Output the [X, Y] coordinate of the center of the cell containing the given text.  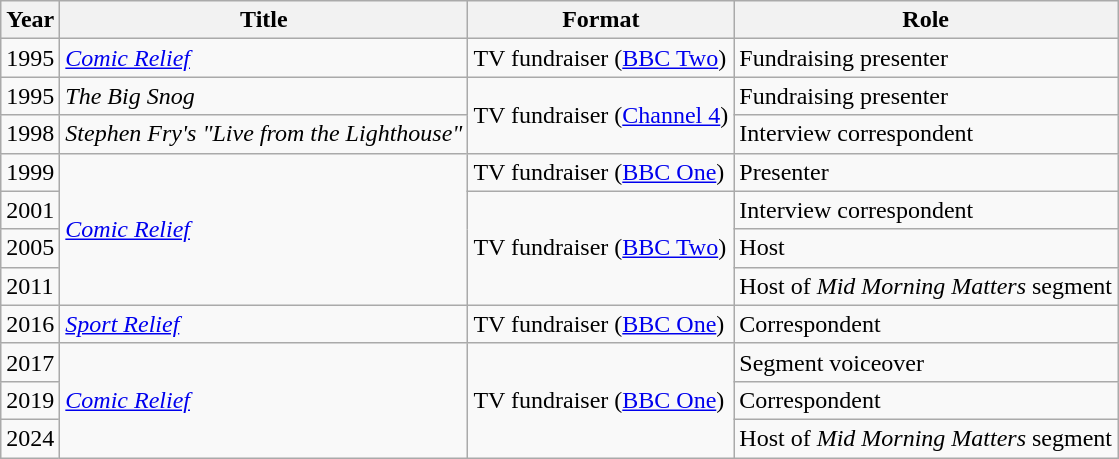
1998 [30, 134]
2024 [30, 438]
Presenter [926, 172]
2001 [30, 210]
2016 [30, 324]
The Big Snog [264, 96]
Title [264, 20]
2019 [30, 400]
2017 [30, 362]
Sport Relief [264, 324]
Role [926, 20]
TV fundraiser (Channel 4) [601, 115]
Host [926, 248]
2005 [30, 248]
Year [30, 20]
2011 [30, 286]
1999 [30, 172]
Format [601, 20]
Segment voiceover [926, 362]
Stephen Fry's "Live from the Lighthouse" [264, 134]
